Identify which cell holds the provided text, then report its (X, Y) central coordinate. 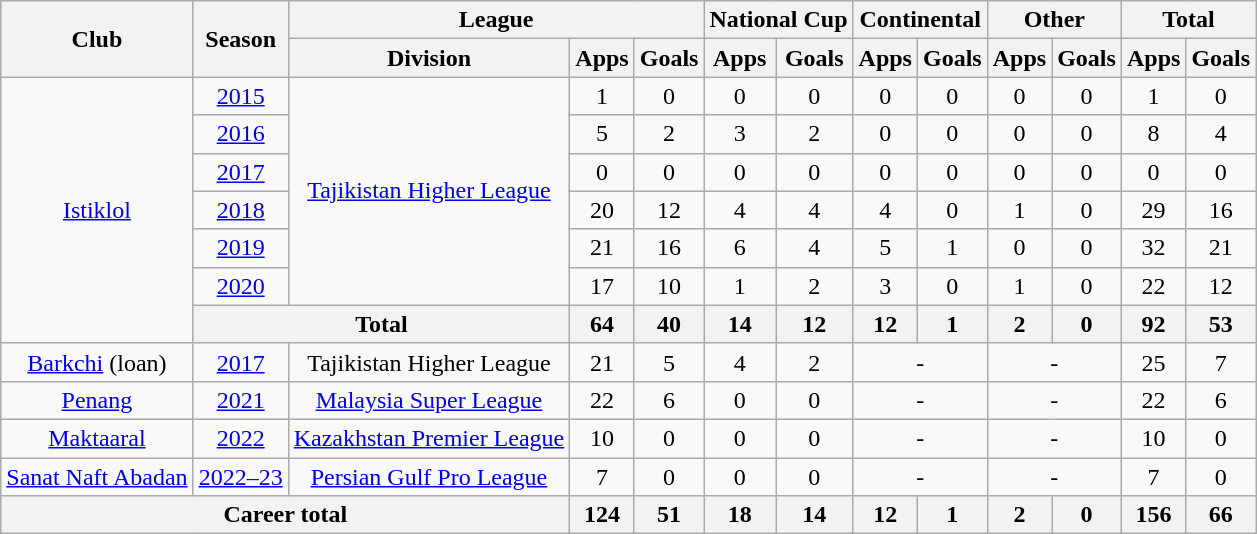
Career total (286, 515)
32 (1153, 248)
Penang (97, 400)
Istiklol (97, 210)
29 (1153, 210)
Barkchi (loan) (97, 362)
League (496, 20)
20 (602, 210)
2016 (240, 134)
8 (1153, 134)
2018 (240, 210)
92 (1153, 324)
Persian Gulf Pro League (429, 477)
18 (740, 515)
Continental (920, 20)
66 (1221, 515)
2020 (240, 286)
53 (1221, 324)
2022–23 (240, 477)
Other (1054, 20)
51 (669, 515)
40 (669, 324)
Division (429, 58)
Maktaaral (97, 438)
Season (240, 39)
64 (602, 324)
124 (602, 515)
National Cup (778, 20)
Club (97, 39)
2019 (240, 248)
2021 (240, 400)
Sanat Naft Abadan (97, 477)
Kazakhstan Premier League (429, 438)
2022 (240, 438)
17 (602, 286)
156 (1153, 515)
Malaysia Super League (429, 400)
25 (1153, 362)
2015 (240, 96)
